Detect which cell encompasses the target text, then output its [X, Y] center coordinate. 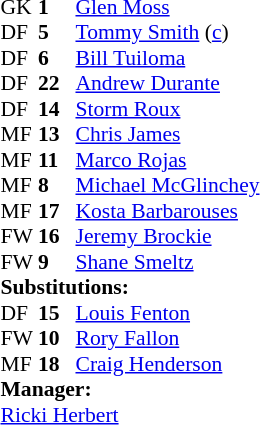
Tommy Smith (c) [167, 33]
18 [57, 364]
9 [57, 262]
17 [57, 211]
Chris James [167, 135]
6 [57, 58]
Storm Roux [167, 109]
15 [57, 313]
Marco Rojas [167, 160]
5 [57, 33]
Substitutions: [130, 287]
Craig Henderson [167, 364]
Louis Fenton [167, 313]
Jeremy Brockie [167, 237]
14 [57, 109]
22 [57, 83]
Andrew Durante [167, 83]
Shane Smeltz [167, 262]
13 [57, 135]
Rory Fallon [167, 339]
10 [57, 339]
Kosta Barbarouses [167, 211]
Manager: [130, 389]
16 [57, 237]
8 [57, 185]
Michael McGlinchey [167, 185]
11 [57, 160]
Bill Tuiloma [167, 58]
